Search for the cell housing the specified text and yield its (x, y) center coordinate. 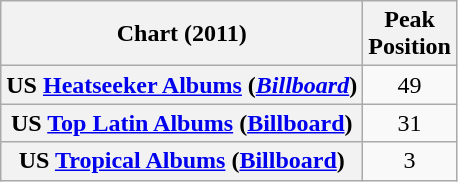
49 (410, 85)
Peak Position (410, 34)
US Tropical Albums (Billboard) (182, 161)
US Top Latin Albums (Billboard) (182, 123)
31 (410, 123)
3 (410, 161)
US Heatseeker Albums (Billboard) (182, 85)
Chart (2011) (182, 34)
